For the text-containing cell, return its midpoint in (X, Y) coordinate format. 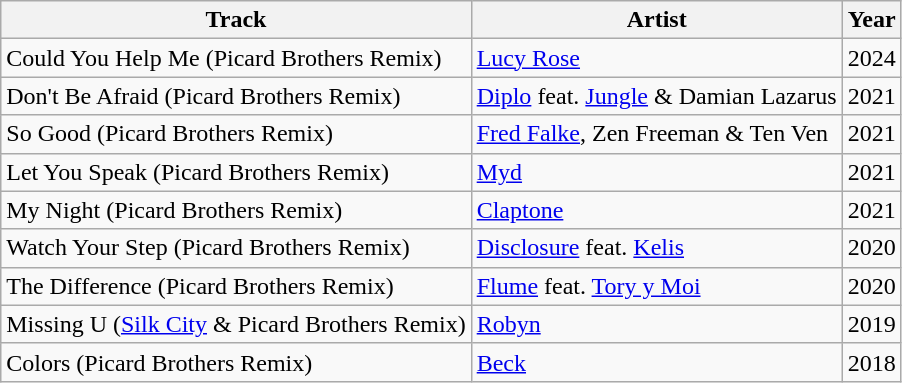
Beck (656, 362)
Let You Speak (Picard Brothers Remix) (236, 172)
Missing U (Silk City & Picard Brothers Remix) (236, 324)
Robyn (656, 324)
Flume feat. Tory y Moi (656, 286)
Diplo feat. Jungle & Damian Lazarus (656, 96)
Disclosure feat. Kelis (656, 248)
My Night (Picard Brothers Remix) (236, 210)
Lucy Rose (656, 58)
2018 (872, 362)
Don't Be Afraid (Picard Brothers Remix) (236, 96)
Artist (656, 20)
The Difference (Picard Brothers Remix) (236, 286)
Watch Your Step (Picard Brothers Remix) (236, 248)
Myd (656, 172)
Fred Falke, Zen Freeman & Ten Ven (656, 134)
Could You Help Me (Picard Brothers Remix) (236, 58)
2024 (872, 58)
Track (236, 20)
Claptone (656, 210)
So Good (Picard Brothers Remix) (236, 134)
Year (872, 20)
Colors (Picard Brothers Remix) (236, 362)
2019 (872, 324)
